Locate the cell with the specified text and output its [x, y] center coordinate. 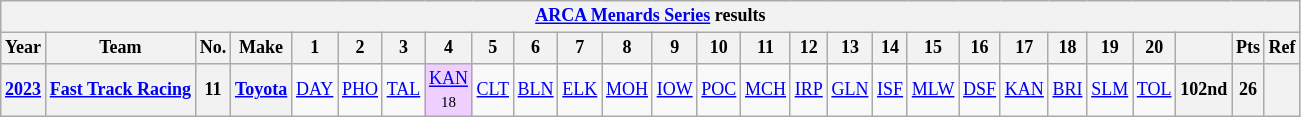
ISF [890, 90]
POC [719, 90]
SLM [1110, 90]
GLN [850, 90]
14 [890, 48]
5 [492, 48]
MOH [628, 90]
CLT [492, 90]
2023 [24, 90]
Fast Track Racing [120, 90]
20 [1154, 48]
MLW [932, 90]
Year [24, 48]
TOL [1154, 90]
18 [1068, 48]
4 [449, 48]
12 [808, 48]
ELK [580, 90]
No. [212, 48]
1 [315, 48]
8 [628, 48]
MCH [766, 90]
10 [719, 48]
Toyota [262, 90]
13 [850, 48]
ARCA Menards Series results [650, 16]
BLN [536, 90]
DAY [315, 90]
6 [536, 48]
Ref [1282, 48]
IOW [674, 90]
Pts [1248, 48]
19 [1110, 48]
PHO [360, 90]
TAL [403, 90]
16 [980, 48]
BRI [1068, 90]
IRP [808, 90]
DSF [980, 90]
KAN18 [449, 90]
KAN [1024, 90]
Team [120, 48]
15 [932, 48]
26 [1248, 90]
7 [580, 48]
3 [403, 48]
Make [262, 48]
2 [360, 48]
17 [1024, 48]
102nd [1204, 90]
9 [674, 48]
